Locate the cell with the specified text and output its (X, Y) center coordinate. 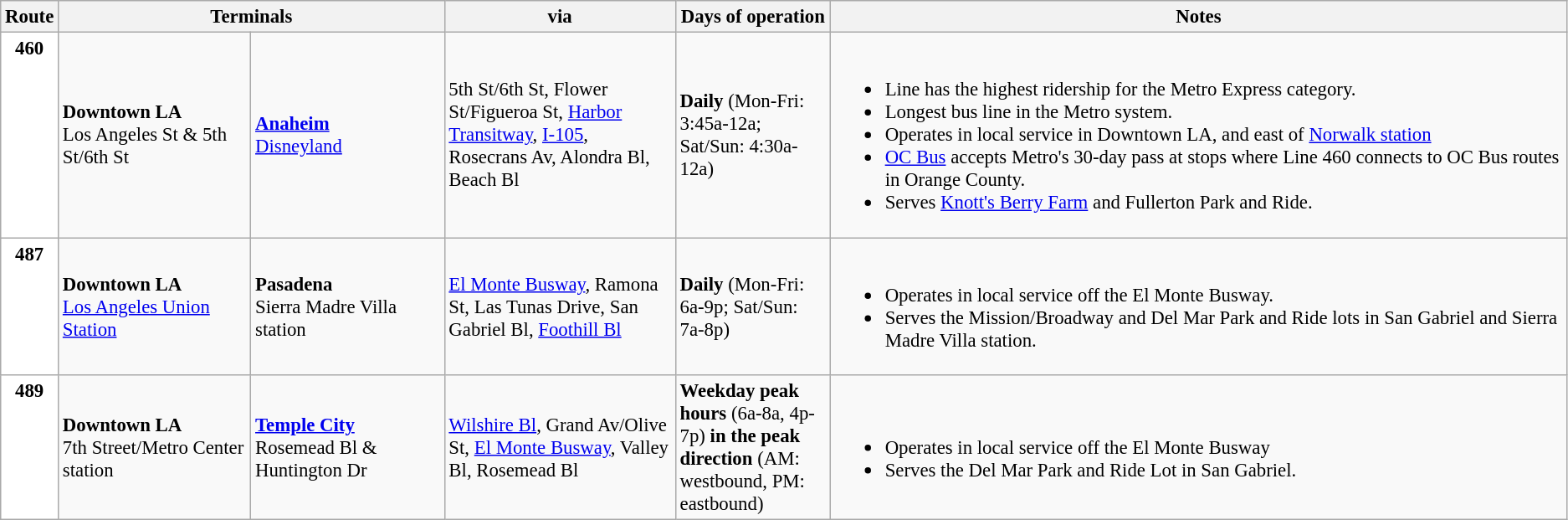
Downtown LA7th Street/Metro Center station (155, 447)
5th St/6th St, Flower St/Figueroa St, Harbor Transitway, I-105, Rosecrans Av, Alondra Bl, Beach Bl (560, 136)
Wilshire Bl, Grand Av/Olive St, El Monte Busway, Valley Bl, Rosemead Bl (560, 447)
Downtown LALos Angeles St & 5th St/6th St (155, 136)
Daily (Mon-Fri: 6a-9p; Sat/Sun: 7a-8p) (753, 306)
PasadenaSierra Madre Villa station (348, 306)
Notes (1198, 17)
460 (30, 136)
El Monte Busway, Ramona St, Las Tunas Drive, San Gabriel Bl, Foothill Bl (560, 306)
Weekday peak hours (6a-8a, 4p-7p) in the peak direction (AM: westbound, PM: eastbound) (753, 447)
Temple CityRosemead Bl & Huntington Dr (348, 447)
Operates in local service off the El Monte BuswayServes the Del Mar Park and Ride Lot in San Gabriel. (1198, 447)
489 (30, 447)
Terminals (252, 17)
Daily (Mon-Fri: 3:45a-12a; Sat/Sun: 4:30a-12a) (753, 136)
AnaheimDisneyland (348, 136)
Downtown LALos Angeles Union Station (155, 306)
487 (30, 306)
Route (30, 17)
Days of operation (753, 17)
via (560, 17)
